Scan for the cell matching the given text and deliver its [x, y] coordinate at center. 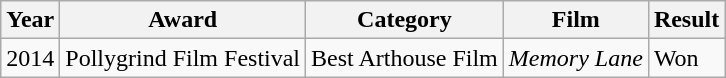
Award [183, 20]
Won [686, 58]
Year [30, 20]
Film [576, 20]
Result [686, 20]
Memory Lane [576, 58]
Best Arthouse Film [405, 58]
Pollygrind Film Festival [183, 58]
2014 [30, 58]
Category [405, 20]
